Return the [X, Y] coordinate for the center point of the cell that contains the specified text.  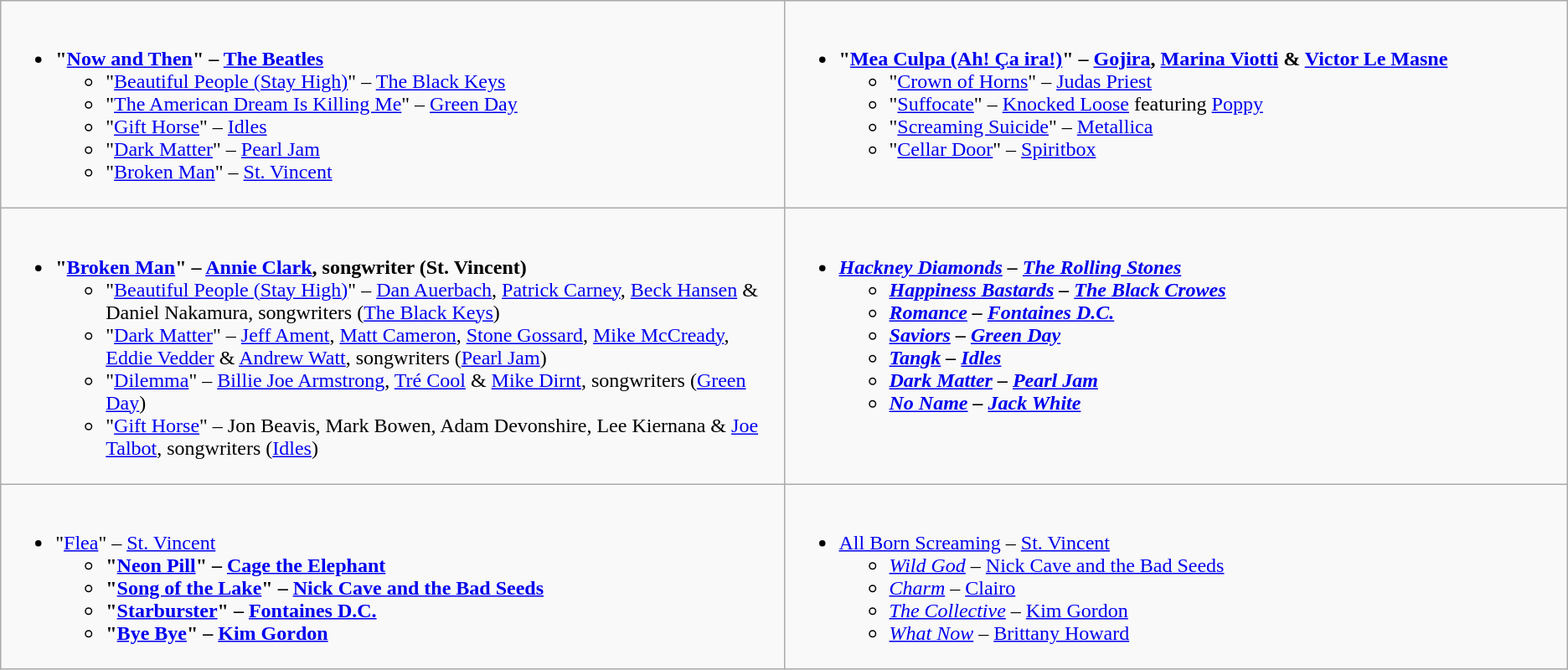
All Born Screaming – St. VincentWild God – Nick Cave and the Bad SeedsCharm – ClairoThe Collective – Kim GordonWhat Now – Brittany Howard [1176, 576]
